Locate the cell with the specified text and output its [X, Y] center coordinate. 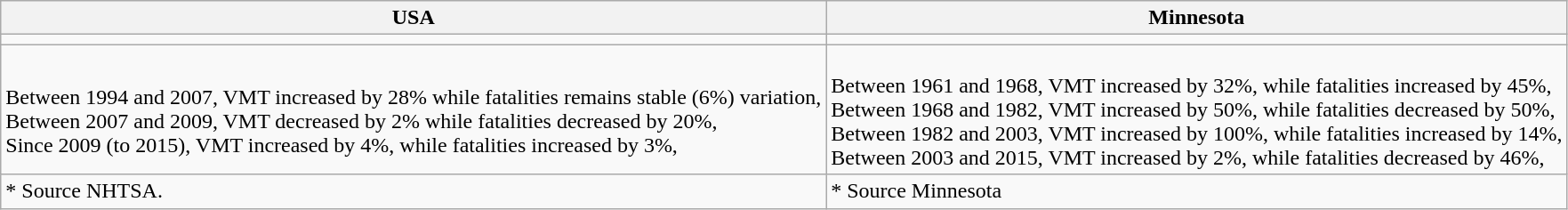
* Source NHTSA. [414, 191]
* Source Minnesota [1197, 191]
Minnesota [1197, 18]
USA [414, 18]
